Locate the cell with the specified text and output its (x, y) center coordinate. 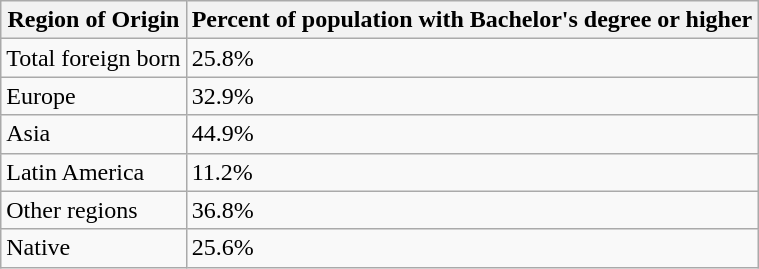
Native (94, 248)
36.8% (472, 210)
Asia (94, 134)
Percent of population with Bachelor's degree or higher (472, 20)
Latin America (94, 172)
25.6% (472, 248)
44.9% (472, 134)
11.2% (472, 172)
Europe (94, 96)
Total foreign born (94, 58)
25.8% (472, 58)
Region of Origin (94, 20)
32.9% (472, 96)
Other regions (94, 210)
